From the cell containing the given text, extract its center point as (X, Y) coordinate. 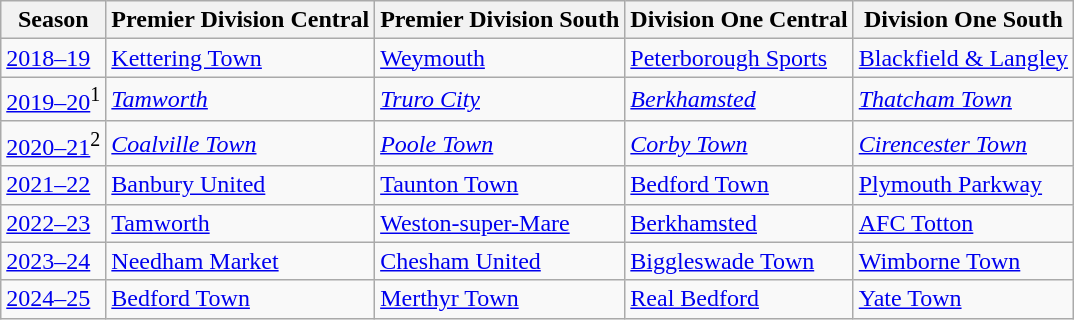
Corby Town (739, 144)
Premier Division South (500, 20)
Division One Central (739, 20)
2018–19 (54, 58)
Season (54, 20)
Blackfield & Langley (963, 58)
Needham Market (240, 261)
Weymouth (500, 58)
2019–201 (54, 100)
Banbury United (240, 185)
Wimborne Town (963, 261)
Cirencester Town (963, 144)
Chesham United (500, 261)
Kettering Town (240, 58)
2024–25 (54, 299)
Yate Town (963, 299)
Poole Town (500, 144)
Merthyr Town (500, 299)
Biggleswade Town (739, 261)
Coalville Town (240, 144)
2021–22 (54, 185)
Weston-super-Mare (500, 223)
Taunton Town (500, 185)
Truro City (500, 100)
Thatcham Town (963, 100)
Peterborough Sports (739, 58)
Premier Division Central (240, 20)
2022–23 (54, 223)
AFC Totton (963, 223)
2020–212 (54, 144)
Real Bedford (739, 299)
Division One South (963, 20)
Plymouth Parkway (963, 185)
2023–24 (54, 261)
